Extract the [x, y] coordinate from the center of the cell holding the provided text.  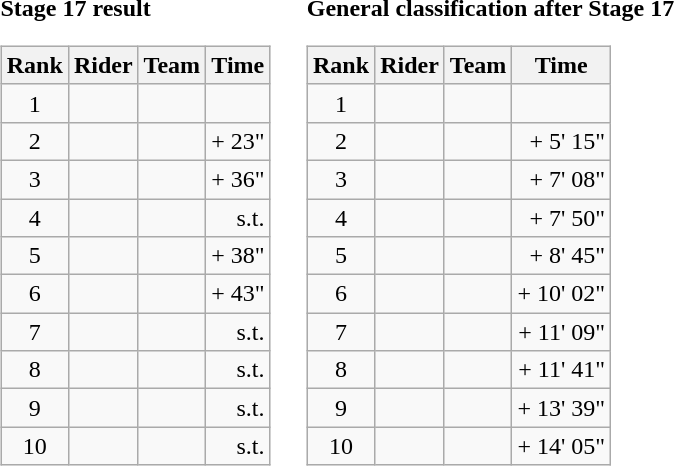
+ 11' 41" [562, 370]
+ 7' 08" [562, 179]
+ 5' 15" [562, 141]
+ 36" [238, 179]
+ 10' 02" [562, 294]
+ 11' 09" [562, 332]
+ 7' 50" [562, 217]
+ 38" [238, 256]
+ 13' 39" [562, 408]
+ 23" [238, 141]
+ 43" [238, 294]
+ 14' 05" [562, 446]
+ 8' 45" [562, 256]
